Scan for the cell matching the given text and deliver its [x, y] coordinate at center. 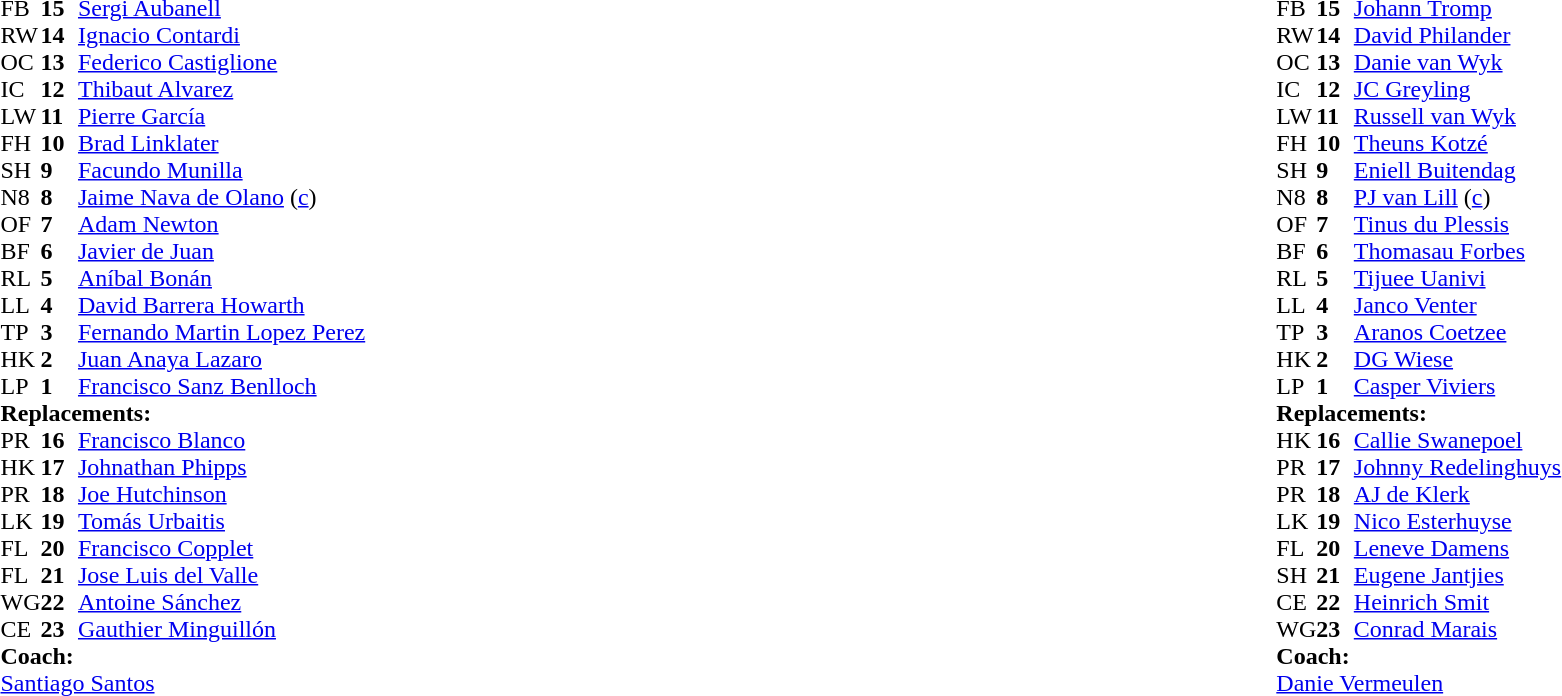
Pierre García [222, 116]
Francisco Blanco [222, 440]
Eniell Buitendag [1458, 170]
Jaime Nava de Olano (c) [222, 198]
AJ de Klerk [1458, 494]
Joe Hutchinson [222, 494]
DG Wiese [1458, 360]
Theuns Kotzé [1458, 144]
Russell van Wyk [1458, 116]
Johnathan Phipps [222, 468]
David Philander [1458, 36]
Aranos Coetzee [1458, 332]
Leneve Damens [1458, 548]
Antoine Sánchez [222, 602]
Facundo Munilla [222, 170]
Francisco Copplet [222, 548]
Adam Newton [222, 224]
Thibaut Alvarez [222, 90]
Tomás Urbaitis [222, 522]
Juan Anaya Lazaro [222, 360]
Aníbal Bonán [222, 278]
Tijuee Uanivi [1458, 278]
Federico Castiglione [222, 62]
Brad Linklater [222, 144]
Ignacio Contardi [222, 36]
Gauthier Minguillón [222, 630]
Casper Viviers [1458, 386]
PJ van Lill (c) [1458, 198]
Jose Luis del Valle [222, 576]
Javier de Juan [222, 252]
Conrad Marais [1458, 630]
Thomasau Forbes [1458, 252]
Heinrich Smit [1458, 602]
JC Greyling [1458, 90]
Francisco Sanz Benlloch [222, 386]
David Barrera Howarth [222, 306]
Tinus du Plessis [1458, 224]
Eugene Jantjies [1458, 576]
Nico Esterhuyse [1458, 522]
Janco Venter [1458, 306]
Johnny Redelinghuys [1458, 468]
Danie van Wyk [1458, 62]
Fernando Martin Lopez Perez [222, 332]
Callie Swanepoel [1458, 440]
